Pinpoint the cell where the given text exists, returning its [x, y] midpoint coordinate. 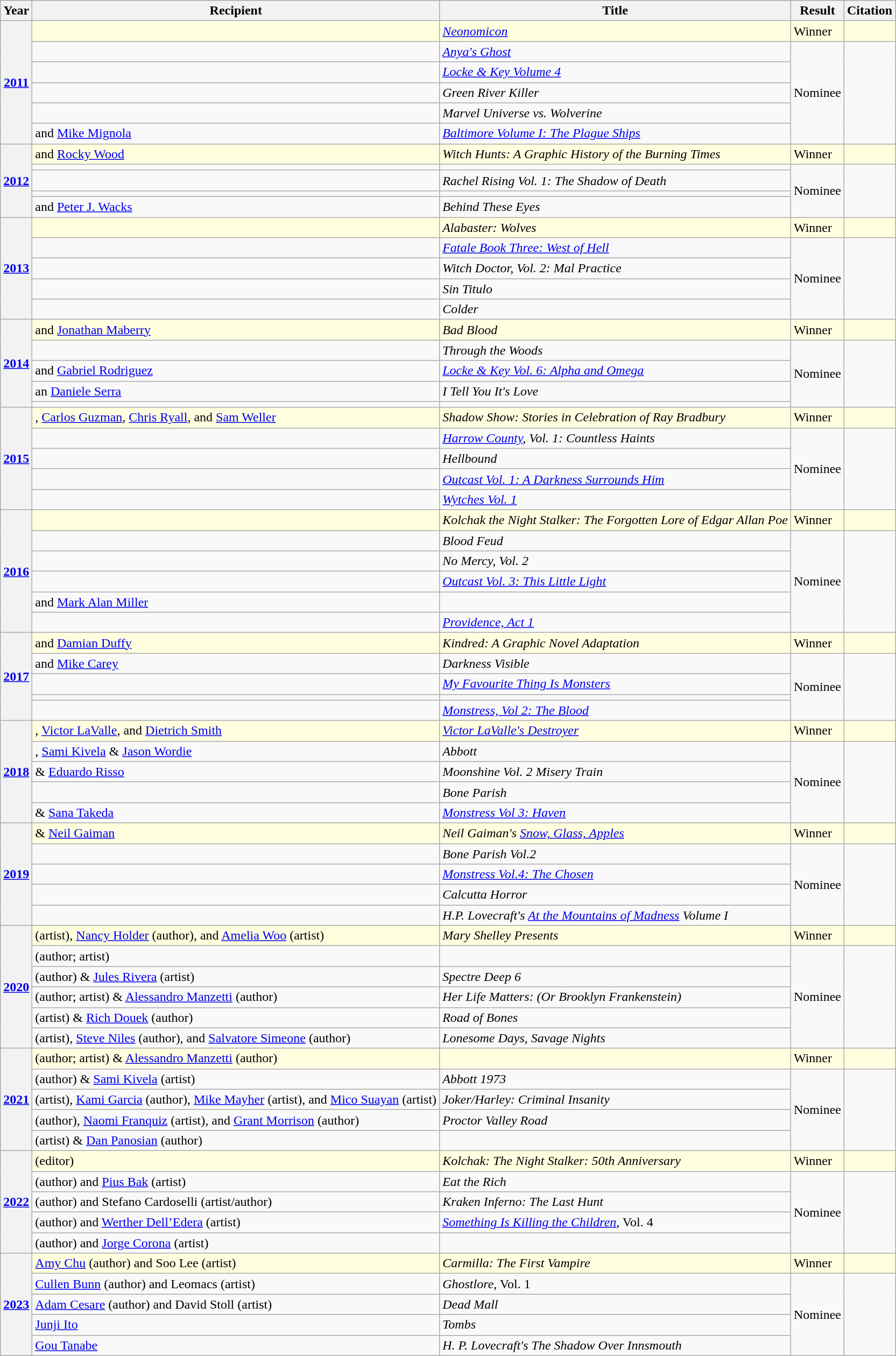
(author) and Stefano Cardoselli (artist/author) [236, 1202]
2020 [16, 987]
My Favourite Thing Is Monsters [616, 684]
2016 [16, 571]
and Jonathan Maberry [236, 330]
and Mike Carey [236, 663]
H.P. Lovecraft's At the Mountains of Madness Volume I [616, 915]
Kolchak the Night Stalker: The Forgotten Lore of Edgar Allan Poe [616, 520]
Something Is Killing the Children, Vol. 4 [616, 1223]
Abbott 1973 [616, 1079]
Junji Ito [236, 1325]
Behind These Eyes [616, 207]
Baltimore Volume I: The Plague Ships [616, 133]
Through the Woods [616, 350]
Joker/Harley: Criminal Insanity [616, 1099]
(artist), Nancy Holder (author), and Amelia Woo (artist) [236, 936]
, Sami Kivela & Jason Wordie [236, 751]
an Daniele Serra [236, 391]
Fatale Book Three: West of Hell [616, 248]
(author), Naomi Franquiz (artist), and Grant Morrison (author) [236, 1120]
Locke & Key Volume 4 [616, 72]
2017 [16, 677]
Alabaster: Wolves [616, 228]
I Tell You It's Love [616, 391]
& Neil Gaiman [236, 833]
Kolchak: The Night Stalker: 50th Anniversary [616, 1161]
2011 [16, 82]
Marvel Universe vs. Wolverine [616, 113]
(author; artist) [236, 956]
Lonesome Days, Savage Nights [616, 1038]
Kindred: A Graphic Novel Adaptation [616, 643]
(artist), Steve Niles (author), and Salvatore Simeone (author) [236, 1038]
H. P. Lovecraft's The Shadow Over Innsmouth [616, 1345]
Monstress Vol 3: Haven [616, 813]
Proctor Valley Road [616, 1120]
Witch Doctor, Vol. 2: Mal Practice [616, 269]
Victor LaValle's Destroyer [616, 731]
Calcutta Horror [616, 895]
(author) and Pius Bak (artist) [236, 1181]
Eat the Rich [616, 1181]
Providence, Act 1 [616, 623]
and Gabriel Rodriguez [236, 371]
Road of Bones [616, 1018]
Year [16, 11]
Blood Feud [616, 541]
Darkness Visible [616, 663]
and Peter J. Wacks [236, 207]
Neil Gaiman's Snow, Glass, Apples [616, 833]
Rachel Rising Vol. 1: The Shadow of Death [616, 180]
(artist) & Dan Panosian (author) [236, 1140]
Anya's Ghost [616, 52]
and Rocky Wood [236, 154]
Result [817, 11]
Recipient [236, 11]
& Sana Takeda [236, 813]
Hellbound [616, 458]
Bone Parish [616, 792]
2012 [16, 180]
2013 [16, 269]
Neonomicon [616, 31]
2014 [16, 364]
Shadow Show: Stories in Celebration of Ray Bradbury [616, 418]
Tombs [616, 1325]
Outcast Vol. 3: This Little Light [616, 582]
Gou Tanabe [236, 1345]
2022 [16, 1202]
Sin Titulo [616, 289]
Harrow County, Vol. 1: Countless Haints [616, 438]
2018 [16, 772]
and Mike Mignola [236, 133]
(artist), Kami Garcia (author), Mike Mayher (artist), and Mico Suayan (artist) [236, 1099]
(author) & Jules Rivera (artist) [236, 977]
Monstress, Vol 2: The Blood [616, 710]
Abbott [616, 751]
Witch Hunts: A Graphic History of the Burning Times [616, 154]
Carmilla: The First Vampire [616, 1263]
, Victor LaValle, and Dietrich Smith [236, 731]
, Carlos Guzman, Chris Ryall, and Sam Weller [236, 418]
Colder [616, 309]
Locke & Key Vol. 6: Alpha and Omega [616, 371]
Mary Shelley Presents [616, 936]
(editor) [236, 1161]
(author) and Werther Dell’Edera (artist) [236, 1223]
Moonshine Vol. 2 Misery Train [616, 772]
2019 [16, 874]
Her Life Matters: (Or Brooklyn Frankenstein) [616, 997]
and Mark Alan Miller [236, 602]
Ghostlore, Vol. 1 [616, 1284]
& Eduardo Risso [236, 772]
(author) and Jorge Corona (artist) [236, 1243]
Cullen Bunn (author) and Leomacs (artist) [236, 1284]
(author) & Sami Kivela (artist) [236, 1079]
2021 [16, 1099]
Citation [870, 11]
Adam Cesare (author) and David Stoll (artist) [236, 1304]
Spectre Deep 6 [616, 977]
Green River Killer [616, 93]
Wytches Vol. 1 [616, 499]
2023 [16, 1304]
2015 [16, 458]
Dead Mall [616, 1304]
and Damian Duffy [236, 643]
Bone Parish Vol.2 [616, 854]
Outcast Vol. 1: A Darkness Surrounds Him [616, 479]
No Mercy, Vol. 2 [616, 561]
Kraken Inferno: The Last Hunt [616, 1202]
(artist) & Rich Douek (author) [236, 1018]
Title [616, 11]
Bad Blood [616, 330]
Monstress Vol.4: The Chosen [616, 874]
Amy Chu (author) and Soo Lee (artist) [236, 1263]
